Locate the cell with the specified text and output its (x, y) center coordinate. 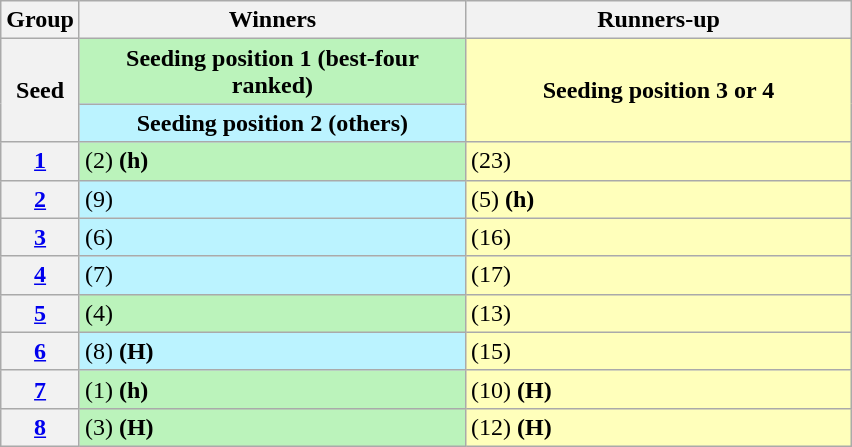
Seeding position 2 (others) (272, 123)
(10) (H) (658, 389)
(7) (272, 275)
(3) (H) (272, 427)
1 (40, 161)
2 (40, 199)
(15) (658, 351)
5 (40, 313)
Runners-up (658, 20)
(6) (272, 237)
Seeding position 3 or 4 (658, 90)
(17) (658, 275)
4 (40, 275)
(1) (h) (272, 389)
7 (40, 389)
Seed (40, 90)
6 (40, 351)
3 (40, 237)
(2) (h) (272, 161)
(5) (h) (658, 199)
(4) (272, 313)
(23) (658, 161)
Winners (272, 20)
(12) (H) (658, 427)
(9) (272, 199)
(16) (658, 237)
Seeding position 1 (best-four ranked) (272, 72)
(13) (658, 313)
(8) (H) (272, 351)
Group (40, 20)
8 (40, 427)
